Extract the [X, Y] coordinate from the center of the cell holding the provided text.  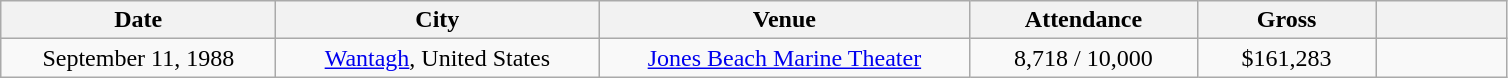
September 11, 1988 [138, 58]
Gross [1286, 20]
Attendance [1084, 20]
Jones Beach Marine Theater [784, 58]
Date [138, 20]
City [438, 20]
Wantagh, United States [438, 58]
$161,283 [1286, 58]
8,718 / 10,000 [1084, 58]
Venue [784, 20]
